Locate the cell with the specified text and output its (X, Y) center coordinate. 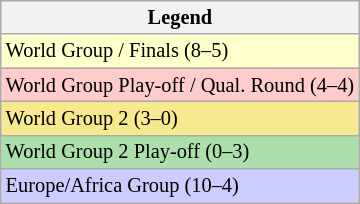
Europe/Africa Group (10–4) (180, 186)
World Group / Finals (8–5) (180, 51)
World Group Play-off / Qual. Round (4–4) (180, 85)
World Group 2 (3–0) (180, 118)
Legend (180, 17)
World Group 2 Play-off (0–3) (180, 152)
